Find where the given text appears and provide that cell's center as (X, Y) coordinate. 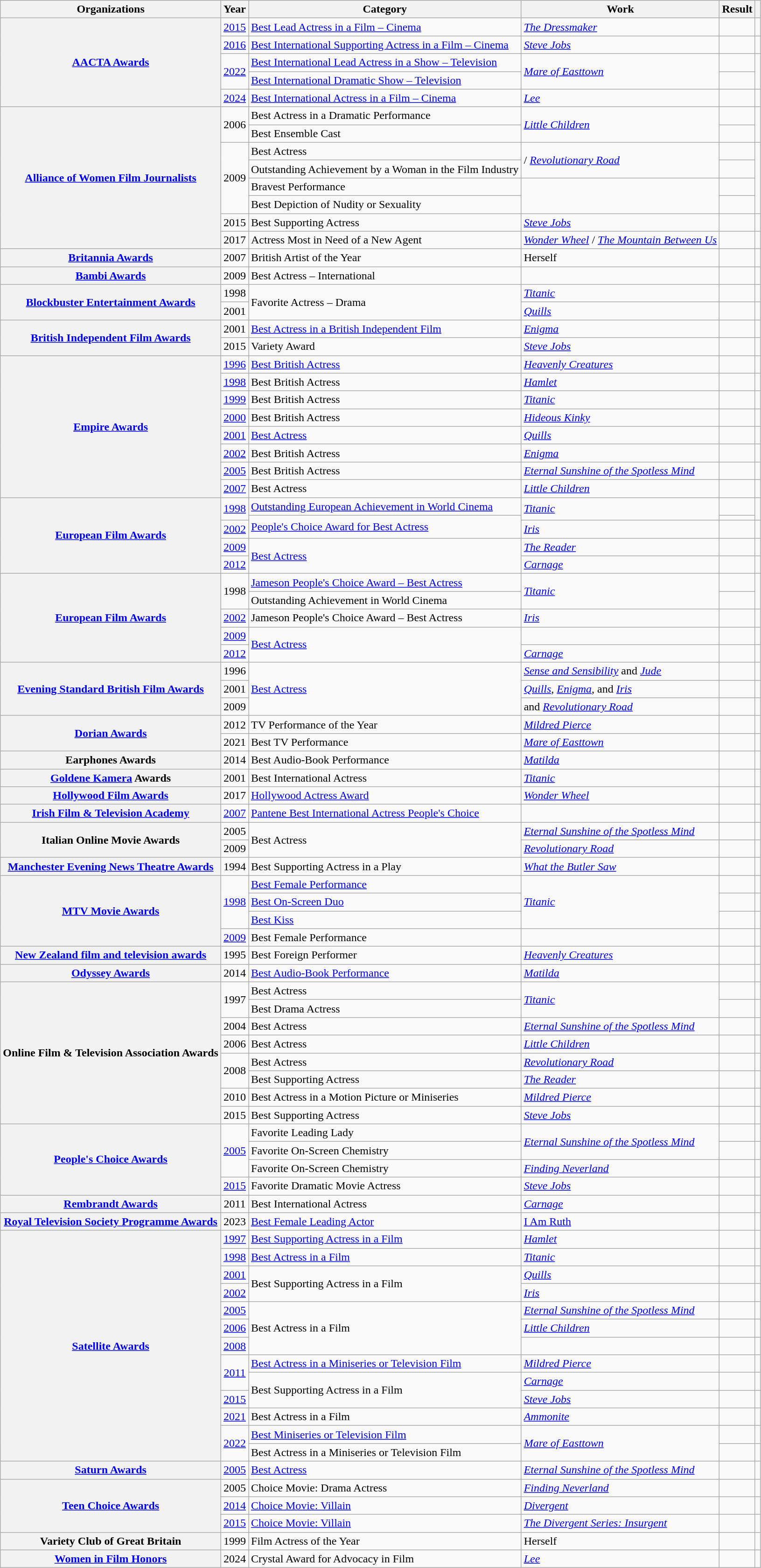
Choice Movie: Drama Actress (384, 1488)
Film Actress of the Year (384, 1541)
Online Film & Television Association Awards (111, 1053)
Category (384, 9)
Best Ensemble Cast (384, 133)
The Dressmaker (621, 27)
Outstanding European Achievement in World Cinema (384, 506)
Best Kiss (384, 920)
I Am Ruth (621, 1221)
New Zealand film and television awards (111, 955)
Divergent (621, 1506)
Year (234, 9)
1995 (234, 955)
Best Actress in a Dramatic Performance (384, 116)
AACTA Awards (111, 62)
What the Butler Saw (621, 867)
and Revolutionary Road (621, 707)
Women in Film Honors (111, 1559)
Best On-Screen Duo (384, 902)
Hollywood Film Awards (111, 796)
Favorite Dramatic Movie Actress (384, 1186)
Best Miniseries or Television Film (384, 1435)
Organizations (111, 9)
Best Depiction of Nudity or Sexuality (384, 204)
2010 (234, 1097)
Best International Lead Actress in a Show – Television (384, 62)
Best International Actress in a Film – Cinema (384, 98)
Wonder Wheel (621, 796)
British Independent Film Awards (111, 338)
Best Actress in a British Independent Film (384, 329)
Rembrandt Awards (111, 1204)
Irish Film & Television Academy (111, 813)
Outstanding Achievement by a Woman in the Film Industry (384, 169)
Best International Dramatic Show – Television (384, 80)
Best Drama Actress (384, 1008)
Blockbuster Entertainment Awards (111, 302)
People's Choice Awards (111, 1159)
TV Performance of the Year (384, 724)
Britannia Awards (111, 258)
Best Actress in a Motion Picture or Miniseries (384, 1097)
Saturn Awards (111, 1470)
Variety Award (384, 347)
Manchester Evening News Theatre Awards (111, 867)
Crystal Award for Advocacy in Film (384, 1559)
Best International Supporting Actress in a Film – Cinema (384, 45)
Empire Awards (111, 426)
Royal Television Society Programme Awards (111, 1221)
2023 (234, 1221)
Actress Most in Need of a New Agent (384, 240)
Sense and Sensibility and Jude (621, 671)
Quills, Enigma, and Iris (621, 689)
Bambi Awards (111, 276)
Evening Standard British Film Awards (111, 689)
British Artist of the Year (384, 258)
Alliance of Women Film Journalists (111, 178)
Favorite Leading Lady (384, 1133)
Wonder Wheel / The Mountain Between Us (621, 240)
Work (621, 9)
Ammonite (621, 1417)
1994 (234, 867)
Best Foreign Performer (384, 955)
Italian Online Movie Awards (111, 840)
/ Revolutionary Road (621, 160)
Best Actress – International (384, 276)
Odyssey Awards (111, 973)
2000 (234, 417)
Variety Club of Great Britain (111, 1541)
Bravest Performance (384, 187)
2016 (234, 45)
Best Female Leading Actor (384, 1221)
Teen Choice Awards (111, 1506)
Favorite Actress – Drama (384, 302)
MTV Movie Awards (111, 911)
Hideous Kinky (621, 417)
Best Supporting Actress in a Play (384, 867)
Dorian Awards (111, 733)
Best TV Performance (384, 742)
Satellite Awards (111, 1346)
Best Lead Actress in a Film – Cinema (384, 27)
Outstanding Achievement in World Cinema (384, 600)
Earphones Awards (111, 760)
Goldene Kamera Awards (111, 777)
Hollywood Actress Award (384, 796)
Result (737, 9)
People's Choice Award for Best Actress (384, 527)
2004 (234, 1026)
Pantene Best International Actress People's Choice (384, 813)
The Divergent Series: Insurgent (621, 1523)
